Detect which cell encompasses the target text, then output its [X, Y] center coordinate. 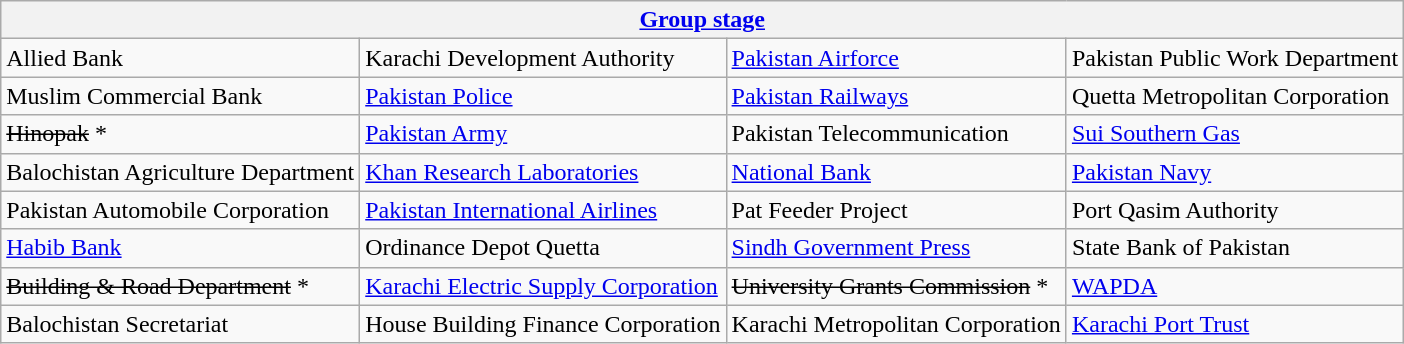
Group stage [702, 20]
Karachi Electric Supply Corporation [543, 286]
House Building Finance Corporation [543, 324]
University Grants Commission * [896, 286]
Allied Bank [180, 58]
Khan Research Laboratories [543, 172]
Karachi Metropolitan Corporation [896, 324]
Pakistan Navy [1234, 172]
Pat Feeder Project [896, 210]
Hinopak * [180, 134]
Pakistan International Airlines [543, 210]
National Bank [896, 172]
Karachi Development Authority [543, 58]
Ordinance Depot Quetta [543, 248]
Pakistan Telecommunication [896, 134]
Karachi Port Trust [1234, 324]
Habib Bank [180, 248]
Balochistan Agriculture Department [180, 172]
Port Qasim Authority [1234, 210]
Pakistan Police [543, 96]
Balochistan Secretariat [180, 324]
Sindh Government Press [896, 248]
Building & Road Department * [180, 286]
Pakistan Airforce [896, 58]
Sui Southern Gas [1234, 134]
Pakistan Public Work Department [1234, 58]
Quetta Metropolitan Corporation [1234, 96]
State Bank of Pakistan [1234, 248]
Muslim Commercial Bank [180, 96]
Pakistan Army [543, 134]
Pakistan Automobile Corporation [180, 210]
Pakistan Railways [896, 96]
WAPDA [1234, 286]
